Identify which cell holds the provided text, then report its [x, y] central coordinate. 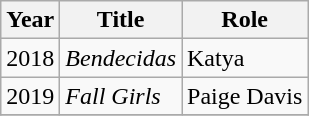
Title [121, 20]
Paige Davis [245, 96]
2019 [30, 96]
Katya [245, 58]
Bendecidas [121, 58]
Fall Girls [121, 96]
Role [245, 20]
Year [30, 20]
2018 [30, 58]
